Detect which cell encompasses the target text, then output its (X, Y) center coordinate. 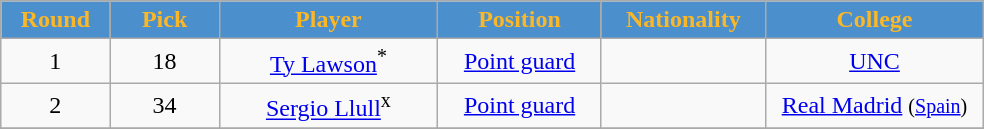
Player (328, 20)
Round (56, 20)
Nationality (683, 20)
18 (164, 62)
Sergio Llullx (328, 106)
UNC (874, 62)
Position (520, 20)
34 (164, 106)
Ty Lawson* (328, 62)
College (874, 20)
2 (56, 106)
Real Madrid (Spain) (874, 106)
Pick (164, 20)
1 (56, 62)
